Identify which cell holds the provided text, then report its (X, Y) central coordinate. 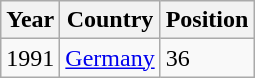
Country (110, 20)
1991 (30, 58)
Year (30, 20)
36 (207, 58)
Germany (110, 58)
Position (207, 20)
